Locate the cell with the specified text and output its [X, Y] center coordinate. 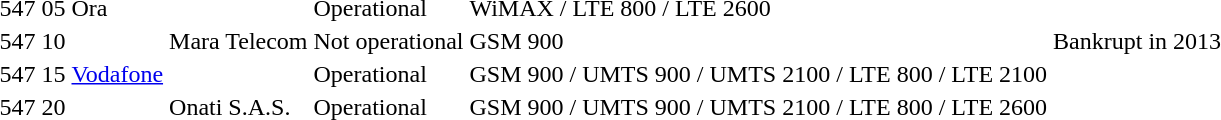
15 [54, 74]
Vodafone [118, 74]
10 [54, 41]
GSM 900 / UMTS 900 / UMTS 2100 / LTE 800 / LTE 2100 [758, 74]
Operational [388, 74]
Not operational [388, 41]
GSM 900 [758, 41]
Mara Telecom [238, 41]
